Find where the given text appears and provide that cell's center as (X, Y) coordinate. 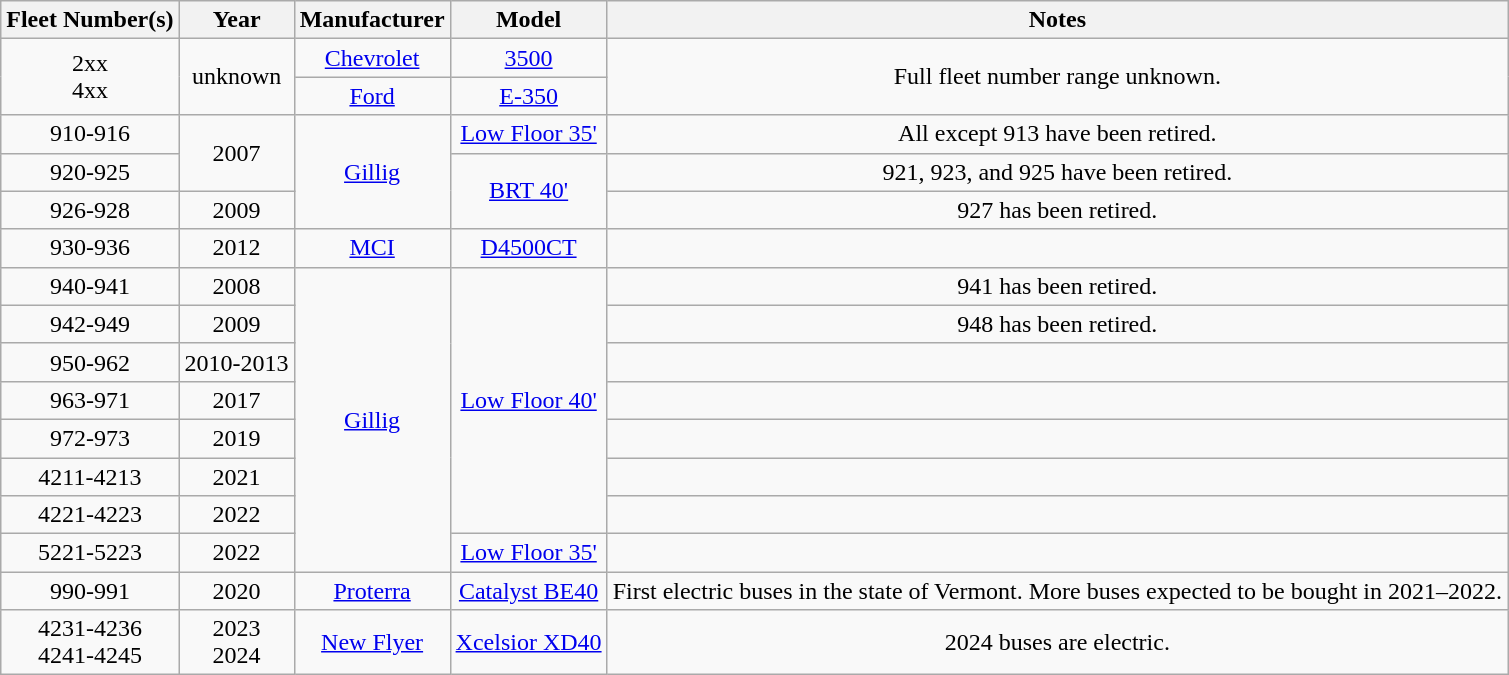
Manufacturer (372, 20)
2012 (236, 248)
2021 (236, 477)
E-350 (528, 96)
930-936 (90, 248)
2xx4xx (90, 77)
926-928 (90, 210)
972-973 (90, 438)
2008 (236, 286)
2019 (236, 438)
20232024 (236, 642)
950-962 (90, 362)
927 has been retired. (1057, 210)
4231-42364241-4245 (90, 642)
990-991 (90, 591)
Ford (372, 96)
Low Floor 40' (528, 400)
963-971 (90, 400)
Full fleet number range unknown. (1057, 77)
941 has been retired. (1057, 286)
920-925 (90, 172)
unknown (236, 77)
BRT 40' (528, 191)
Fleet Number(s) (90, 20)
Notes (1057, 20)
2017 (236, 400)
Catalyst BE40 (528, 591)
D4500CT (528, 248)
Proterra (372, 591)
910-916 (90, 134)
2010-2013 (236, 362)
MCI (372, 248)
Chevrolet (372, 58)
940-941 (90, 286)
948 has been retired. (1057, 324)
Year (236, 20)
First electric buses in the state of Vermont. More buses expected to be bought in 2021–2022. (1057, 591)
3500 (528, 58)
942-949 (90, 324)
4221-4223 (90, 515)
All except 913 have been retired. (1057, 134)
2020 (236, 591)
5221-5223 (90, 553)
921, 923, and 925 have been retired. (1057, 172)
2024 buses are electric. (1057, 642)
New Flyer (372, 642)
Model (528, 20)
2007 (236, 153)
4211-4213 (90, 477)
Xcelsior XD40 (528, 642)
